Pinpoint the cell where the given text exists, returning its [x, y] midpoint coordinate. 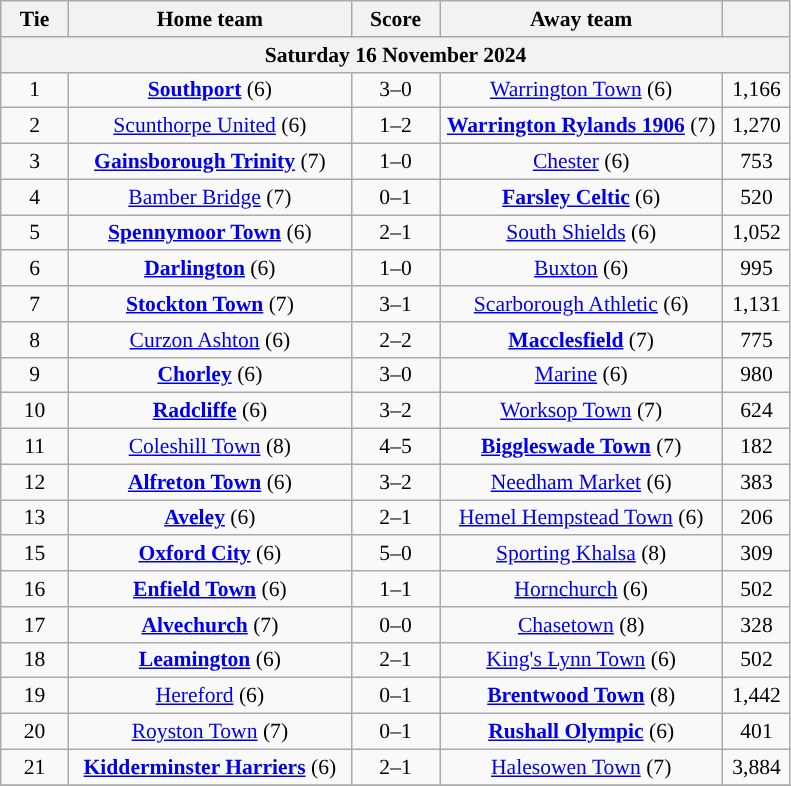
Chasetown (8) [582, 625]
6 [35, 269]
Rushall Olympic (6) [582, 732]
1–2 [395, 126]
Radcliffe (6) [210, 411]
520 [757, 197]
Bamber Bridge (7) [210, 197]
King's Lynn Town (6) [582, 660]
624 [757, 411]
Coleshill Town (8) [210, 447]
11 [35, 447]
10 [35, 411]
Needham Market (6) [582, 482]
980 [757, 375]
Scunthorpe United (6) [210, 126]
Marine (6) [582, 375]
Sporting Khalsa (8) [582, 554]
18 [35, 660]
Brentwood Town (8) [582, 696]
5 [35, 233]
Tie [35, 19]
8 [35, 340]
Gainsborough Trinity (7) [210, 162]
995 [757, 269]
Kidderminster Harriers (6) [210, 767]
Alfreton Town (6) [210, 482]
Enfield Town (6) [210, 589]
7 [35, 304]
Halesowen Town (7) [582, 767]
1 [35, 90]
Alvechurch (7) [210, 625]
Stockton Town (7) [210, 304]
1,052 [757, 233]
206 [757, 518]
21 [35, 767]
9 [35, 375]
15 [35, 554]
Royston Town (7) [210, 732]
3 [35, 162]
Chester (6) [582, 162]
Chorley (6) [210, 375]
753 [757, 162]
328 [757, 625]
Farsley Celtic (6) [582, 197]
5–0 [395, 554]
16 [35, 589]
3–1 [395, 304]
Curzon Ashton (6) [210, 340]
17 [35, 625]
2–2 [395, 340]
Worksop Town (7) [582, 411]
Buxton (6) [582, 269]
Biggleswade Town (7) [582, 447]
Warrington Rylands 1906 (7) [582, 126]
19 [35, 696]
1,442 [757, 696]
383 [757, 482]
3,884 [757, 767]
Warrington Town (6) [582, 90]
Saturday 16 November 2024 [396, 55]
0–0 [395, 625]
Leamington (6) [210, 660]
South Shields (6) [582, 233]
182 [757, 447]
Southport (6) [210, 90]
Scarborough Athletic (6) [582, 304]
401 [757, 732]
Away team [582, 19]
4–5 [395, 447]
Aveley (6) [210, 518]
1,131 [757, 304]
Hornchurch (6) [582, 589]
20 [35, 732]
Score [395, 19]
1–1 [395, 589]
Darlington (6) [210, 269]
1,166 [757, 90]
2 [35, 126]
Oxford City (6) [210, 554]
1,270 [757, 126]
309 [757, 554]
775 [757, 340]
Hemel Hempstead Town (6) [582, 518]
Spennymoor Town (6) [210, 233]
4 [35, 197]
Hereford (6) [210, 696]
Macclesfield (7) [582, 340]
13 [35, 518]
12 [35, 482]
Home team [210, 19]
